Search for the cell housing the specified text and yield its (X, Y) center coordinate. 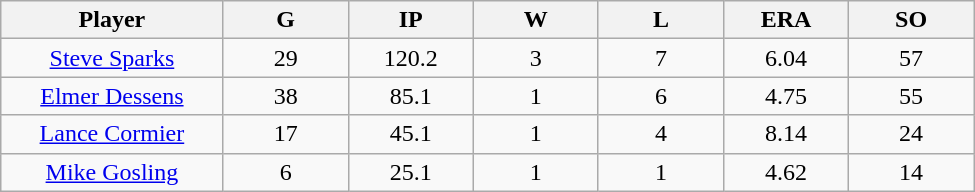
Player (112, 20)
ERA (786, 20)
Steve Sparks (112, 58)
3 (536, 58)
7 (660, 58)
G (286, 20)
4 (660, 134)
IP (410, 20)
120.2 (410, 58)
8.14 (786, 134)
85.1 (410, 96)
Mike Gosling (112, 172)
17 (286, 134)
L (660, 20)
45.1 (410, 134)
57 (912, 58)
55 (912, 96)
29 (286, 58)
4.62 (786, 172)
25.1 (410, 172)
6.04 (786, 58)
14 (912, 172)
4.75 (786, 96)
W (536, 20)
SO (912, 20)
Elmer Dessens (112, 96)
38 (286, 96)
24 (912, 134)
Lance Cormier (112, 134)
